Locate the cell with the specified text and output its (x, y) center coordinate. 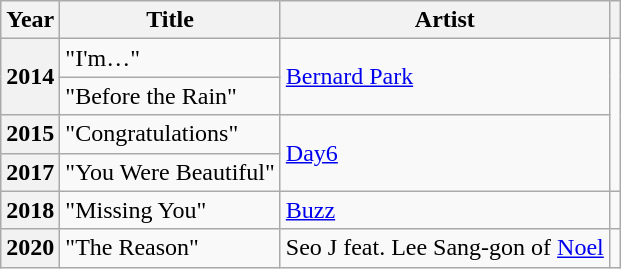
Artist (444, 20)
"I'm…" (170, 58)
2018 (30, 210)
"Congratulations" (170, 134)
Title (170, 20)
"The Reason" (170, 248)
Day6 (444, 153)
"Missing You" (170, 210)
2014 (30, 77)
"You Were Beautiful" (170, 172)
Bernard Park (444, 77)
Seo J feat. Lee Sang-gon of Noel (444, 248)
"Before the Rain" (170, 96)
2020 (30, 248)
2017 (30, 172)
2015 (30, 134)
Year (30, 20)
Buzz (444, 210)
